Pinpoint the cell where the given text exists, returning its [X, Y] midpoint coordinate. 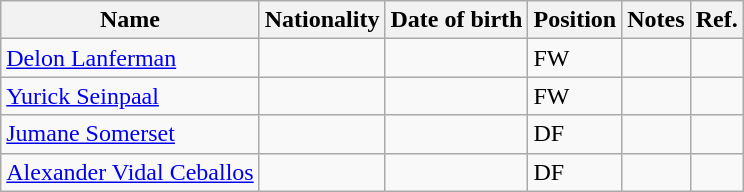
Ref. [716, 20]
Name [130, 20]
Jumane Somerset [130, 134]
Alexander Vidal Ceballos [130, 172]
Nationality [322, 20]
Notes [656, 20]
Position [575, 20]
Delon Lanferman [130, 58]
Date of birth [456, 20]
Yurick Seinpaal [130, 96]
